Provide the (x, y) coordinate of the cell's center where the given text is located.  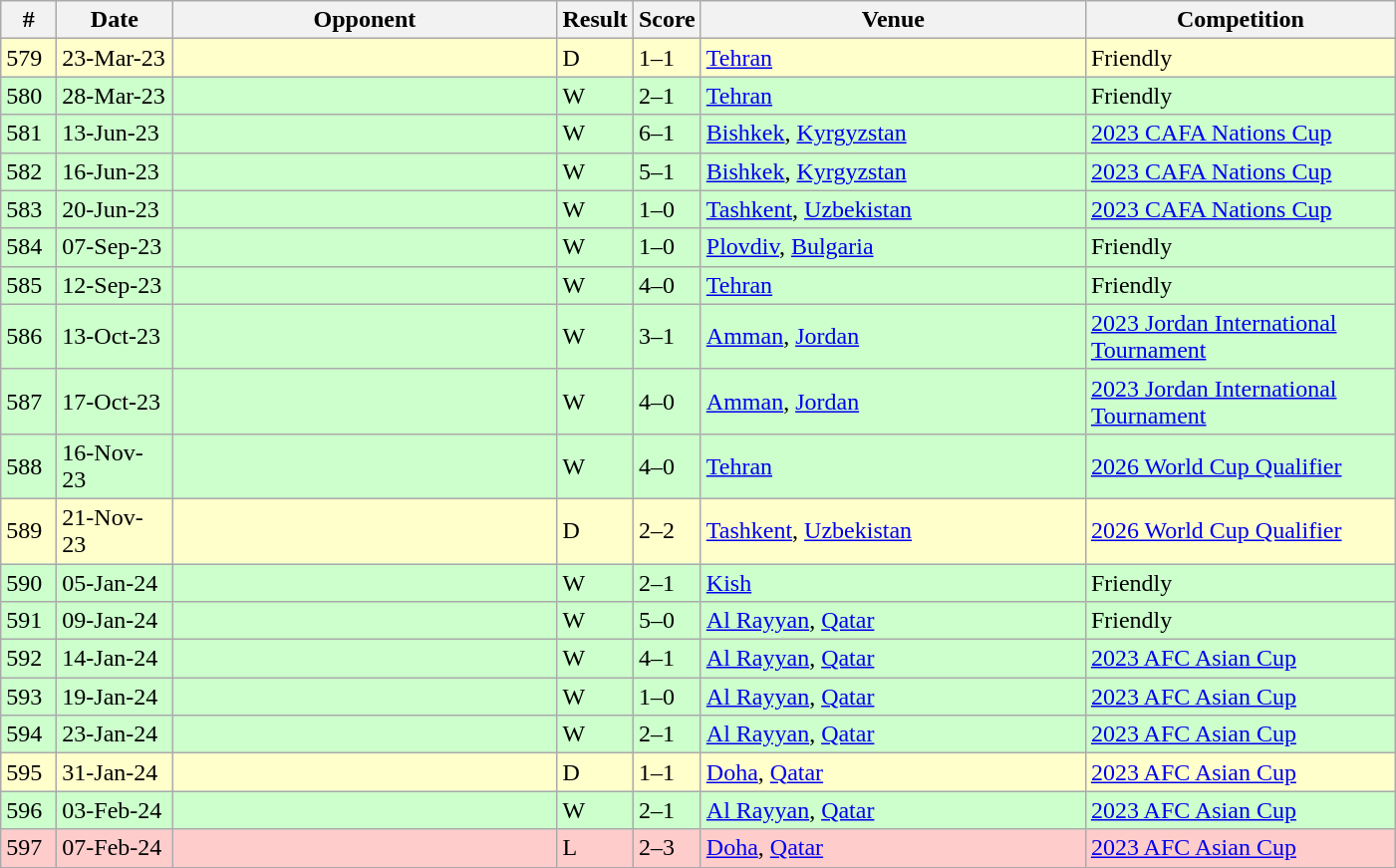
597 (29, 848)
13-Oct-23 (115, 337)
Venue (893, 20)
585 (29, 285)
581 (29, 134)
Kish (893, 583)
21-Nov-23 (115, 530)
Score (667, 20)
595 (29, 772)
580 (29, 96)
31-Jan-24 (115, 772)
594 (29, 734)
19-Jan-24 (115, 697)
590 (29, 583)
583 (29, 209)
596 (29, 810)
16-Jun-23 (115, 171)
587 (29, 401)
03-Feb-24 (115, 810)
12-Sep-23 (115, 285)
Plovdiv, Bulgaria (893, 247)
592 (29, 659)
588 (29, 466)
6–1 (667, 134)
Competition (1240, 20)
17-Oct-23 (115, 401)
593 (29, 697)
579 (29, 58)
13-Jun-23 (115, 134)
2–2 (667, 530)
Opponent (365, 20)
582 (29, 171)
07-Feb-24 (115, 848)
4–1 (667, 659)
591 (29, 621)
05-Jan-24 (115, 583)
2–3 (667, 848)
16-Nov-23 (115, 466)
L (595, 848)
23-Mar-23 (115, 58)
5–1 (667, 171)
23-Jan-24 (115, 734)
5–0 (667, 621)
20-Jun-23 (115, 209)
586 (29, 337)
584 (29, 247)
Result (595, 20)
09-Jan-24 (115, 621)
14-Jan-24 (115, 659)
3–1 (667, 337)
28-Mar-23 (115, 96)
07-Sep-23 (115, 247)
589 (29, 530)
# (29, 20)
Date (115, 20)
